Pinpoint the cell where the given text exists, returning its (X, Y) midpoint coordinate. 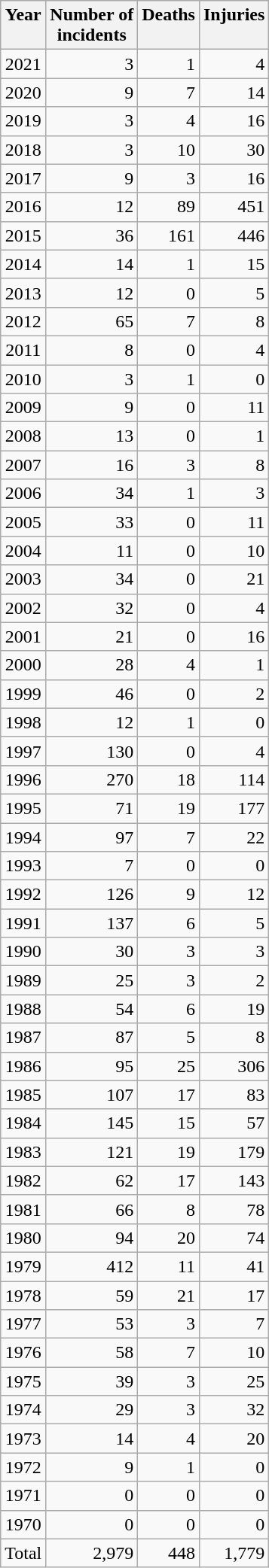
22 (234, 837)
89 (169, 207)
1999 (23, 694)
57 (234, 1123)
1992 (23, 895)
71 (92, 808)
1996 (23, 779)
2015 (23, 236)
97 (92, 837)
451 (234, 207)
145 (92, 1123)
29 (92, 1410)
1976 (23, 1353)
1970 (23, 1524)
1975 (23, 1381)
1974 (23, 1410)
1980 (23, 1238)
53 (92, 1324)
1978 (23, 1295)
1984 (23, 1123)
78 (234, 1209)
2014 (23, 264)
2021 (23, 64)
137 (92, 923)
1997 (23, 751)
306 (234, 1066)
28 (92, 665)
18 (169, 779)
39 (92, 1381)
95 (92, 1066)
58 (92, 1353)
83 (234, 1095)
Year (23, 26)
1979 (23, 1266)
Injuries (234, 26)
94 (92, 1238)
87 (92, 1038)
1988 (23, 1009)
33 (92, 522)
1998 (23, 722)
1994 (23, 837)
2018 (23, 150)
1986 (23, 1066)
1989 (23, 980)
2004 (23, 551)
1995 (23, 808)
46 (92, 694)
143 (234, 1181)
1991 (23, 923)
1973 (23, 1439)
62 (92, 1181)
54 (92, 1009)
2002 (23, 608)
1993 (23, 866)
59 (92, 1295)
2011 (23, 350)
74 (234, 1238)
1982 (23, 1181)
2008 (23, 436)
1990 (23, 952)
126 (92, 895)
1972 (23, 1467)
446 (234, 236)
2005 (23, 522)
2012 (23, 321)
2019 (23, 121)
65 (92, 321)
13 (92, 436)
Total (23, 1553)
2001 (23, 637)
1977 (23, 1324)
179 (234, 1152)
2003 (23, 579)
2017 (23, 178)
2016 (23, 207)
2020 (23, 93)
36 (92, 236)
Deaths (169, 26)
2009 (23, 408)
2010 (23, 378)
2007 (23, 465)
66 (92, 1209)
412 (92, 1266)
1985 (23, 1095)
1981 (23, 1209)
2013 (23, 293)
41 (234, 1266)
121 (92, 1152)
1983 (23, 1152)
114 (234, 779)
1987 (23, 1038)
1,779 (234, 1553)
2,979 (92, 1553)
177 (234, 808)
Number ofincidents (92, 26)
161 (169, 236)
448 (169, 1553)
130 (92, 751)
1971 (23, 1496)
2000 (23, 665)
270 (92, 779)
107 (92, 1095)
2006 (23, 494)
